Extract the [x, y] coordinate from the center of the cell holding the provided text.  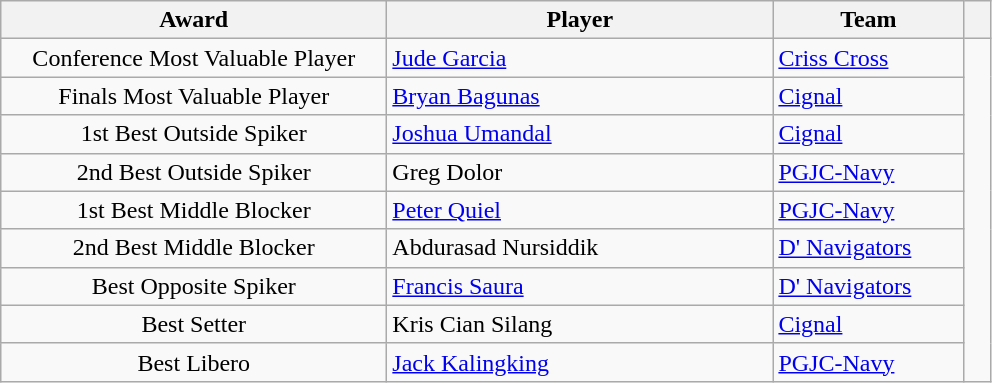
Team [868, 20]
Peter Quiel [580, 210]
Greg Dolor [580, 172]
Criss Cross [868, 58]
Joshua Umandal [580, 134]
Player [580, 20]
Best Libero [194, 362]
Best Opposite Spiker [194, 286]
1st Best Outside Spiker [194, 134]
Bryan Bagunas [580, 96]
Jude Garcia [580, 58]
Abdurasad Nursiddik [580, 248]
2nd Best Middle Blocker [194, 248]
2nd Best Outside Spiker [194, 172]
Finals Most Valuable Player [194, 96]
Jack Kalingking [580, 362]
Award [194, 20]
Conference Most Valuable Player [194, 58]
Best Setter [194, 324]
Francis Saura [580, 286]
1st Best Middle Blocker [194, 210]
Kris Cian Silang [580, 324]
